For the text-containing cell, return its midpoint in (X, Y) coordinate format. 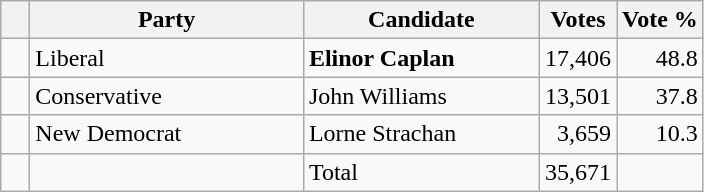
17,406 (578, 58)
Lorne Strachan (421, 134)
48.8 (660, 58)
37.8 (660, 96)
Liberal (167, 58)
John Williams (421, 96)
Votes (578, 20)
35,671 (578, 172)
Candidate (421, 20)
Total (421, 172)
Elinor Caplan (421, 58)
Conservative (167, 96)
10.3 (660, 134)
New Democrat (167, 134)
3,659 (578, 134)
Vote % (660, 20)
Party (167, 20)
13,501 (578, 96)
